Find where the given text appears and provide that cell's center as [X, Y] coordinate. 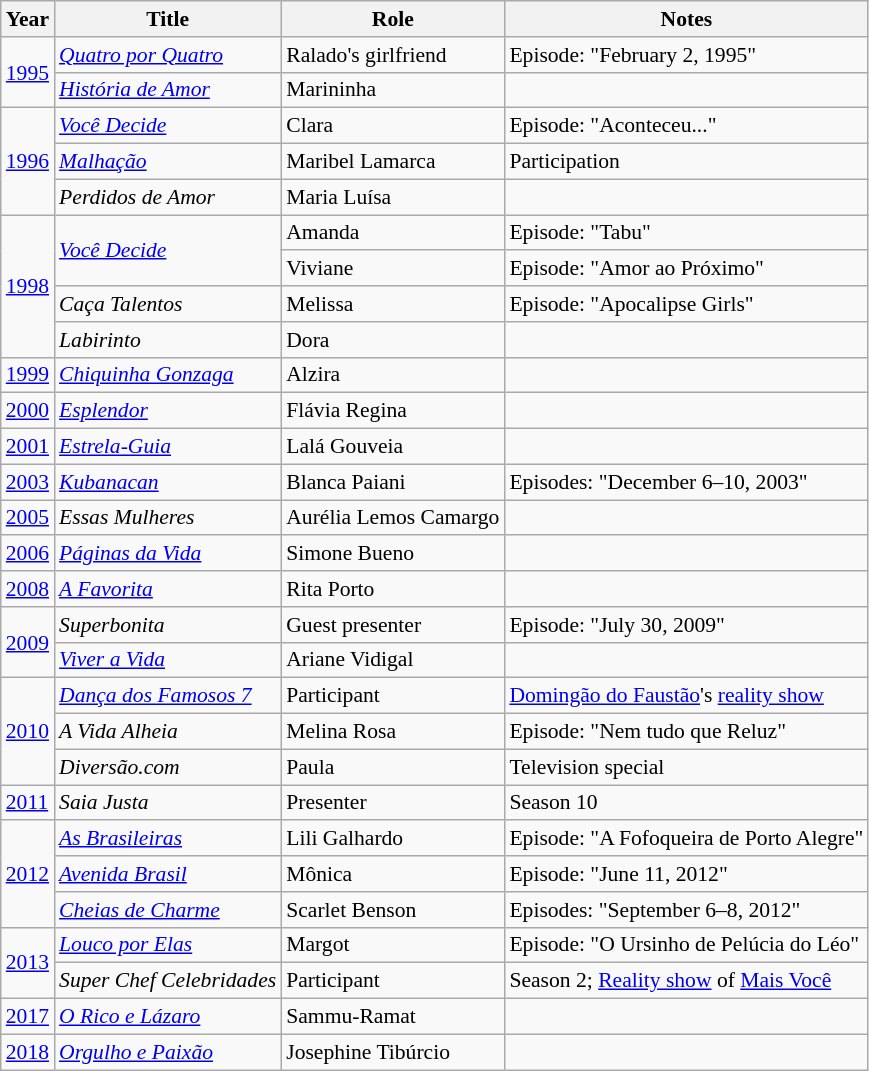
1998 [28, 286]
Ralado's girlfriend [392, 55]
Episode: "Aconteceu..." [686, 126]
Episode: "Nem tudo que Reluz" [686, 732]
Episode: "O Ursinho de Pelúcia do Léo" [686, 945]
Estrela-Guia [168, 447]
Blanca Paiani [392, 482]
Year [28, 19]
História de Amor [168, 90]
Episode: "July 30, 2009" [686, 625]
Esplendor [168, 411]
2005 [28, 518]
A Favorita [168, 589]
Television special [686, 767]
Amanda [392, 233]
Simone Bueno [392, 554]
2009 [28, 642]
Josephine Tibúrcio [392, 1052]
Episode: "A Fofoqueira de Porto Alegre" [686, 839]
Páginas da Vida [168, 554]
Saia Justa [168, 803]
Dora [392, 340]
Chiquinha Gonzaga [168, 375]
Paula [392, 767]
Dança dos Famosos 7 [168, 696]
2011 [28, 803]
Ariane Vidigal [392, 660]
2018 [28, 1052]
Season 10 [686, 803]
Super Chef Celebridades [168, 981]
Domingão do Faustão's reality show [686, 696]
Lalá Gouveia [392, 447]
2001 [28, 447]
O Rico e Lázaro [168, 1017]
Title [168, 19]
Clara [392, 126]
Episode: "June 11, 2012" [686, 874]
2010 [28, 732]
Aurélia Lemos Camargo [392, 518]
Episode: "February 2, 1995" [686, 55]
Viviane [392, 269]
Quatro por Quatro [168, 55]
Avenida Brasil [168, 874]
Lili Galhardo [392, 839]
Kubanacan [168, 482]
Marininha [392, 90]
Notes [686, 19]
Rita Porto [392, 589]
1995 [28, 72]
Essas Mulheres [168, 518]
1999 [28, 375]
Caça Talentos [168, 304]
Episode: "Tabu" [686, 233]
Labirinto [168, 340]
2000 [28, 411]
Scarlet Benson [392, 910]
Role [392, 19]
Flávia Regina [392, 411]
A Vida Alheia [168, 732]
Superbonita [168, 625]
2012 [28, 874]
Melina Rosa [392, 732]
2006 [28, 554]
Episodes: "December 6–10, 2003" [686, 482]
Presenter [392, 803]
Melissa [392, 304]
Orgulho e Paixão [168, 1052]
2013 [28, 962]
Episode: "Apocalipse Girls" [686, 304]
Viver a Vida [168, 660]
Mônica [392, 874]
2008 [28, 589]
2017 [28, 1017]
Perdidos de Amor [168, 197]
Season 2; Reality show of Mais Você [686, 981]
Alzira [392, 375]
Louco por Elas [168, 945]
Episodes: "September 6–8, 2012" [686, 910]
2003 [28, 482]
1996 [28, 162]
Guest presenter [392, 625]
As Brasileiras [168, 839]
Participation [686, 162]
Maria Luísa [392, 197]
Malhação [168, 162]
Diversão.com [168, 767]
Sammu-Ramat [392, 1017]
Margot [392, 945]
Cheias de Charme [168, 910]
Maribel Lamarca [392, 162]
Episode: "Amor ao Próximo" [686, 269]
